Extract the (X, Y) coordinate from the center of the cell holding the provided text.  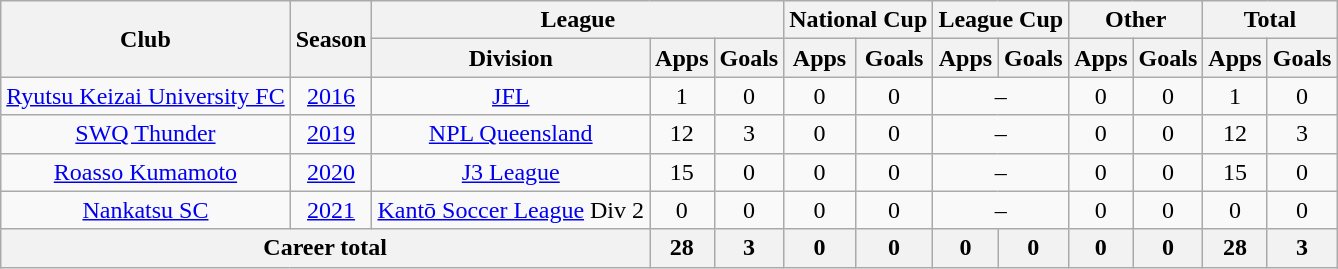
Nankatsu SC (146, 210)
2020 (331, 172)
J3 League (511, 172)
Division (511, 58)
League (578, 20)
NPL Queensland (511, 134)
Kantō Soccer League Div 2 (511, 210)
2019 (331, 134)
Total (1270, 20)
Other (1136, 20)
Season (331, 39)
Ryutsu Keizai University FC (146, 96)
National Cup (858, 20)
Roasso Kumamoto (146, 172)
Career total (326, 248)
SWQ Thunder (146, 134)
League Cup (1001, 20)
JFL (511, 96)
2021 (331, 210)
Club (146, 39)
2016 (331, 96)
